Identify which cell holds the provided text, then report its [x, y] central coordinate. 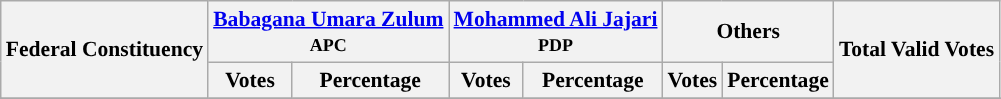
Babagana Umara ZulumAPC [328, 32]
Others [748, 32]
Total Valid Votes [916, 50]
Mohammed Ali JajariPDP [556, 32]
Federal Constituency [104, 50]
